Scan for the cell matching the given text and deliver its (x, y) coordinate at center. 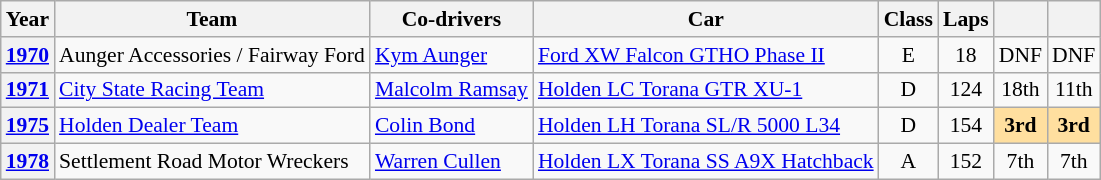
Colin Bond (452, 126)
Settlement Road Motor Wreckers (212, 162)
18th (1020, 90)
Aunger Accessories / Fairway Ford (212, 55)
City State Racing Team (212, 90)
A (908, 162)
1970 (28, 55)
11th (1074, 90)
18 (966, 55)
E (908, 55)
Kym Aunger (452, 55)
Car (706, 19)
Laps (966, 19)
1971 (28, 90)
Year (28, 19)
152 (966, 162)
Warren Cullen (452, 162)
Team (212, 19)
154 (966, 126)
1978 (28, 162)
1975 (28, 126)
Holden LC Torana GTR XU-1 (706, 90)
Class (908, 19)
Ford XW Falcon GTHO Phase II (706, 55)
Malcolm Ramsay (452, 90)
Holden LX Torana SS A9X Hatchback (706, 162)
124 (966, 90)
Holden LH Torana SL/R 5000 L34 (706, 126)
Co-drivers (452, 19)
Holden Dealer Team (212, 126)
